Locate the cell with the specified text and output its (X, Y) center coordinate. 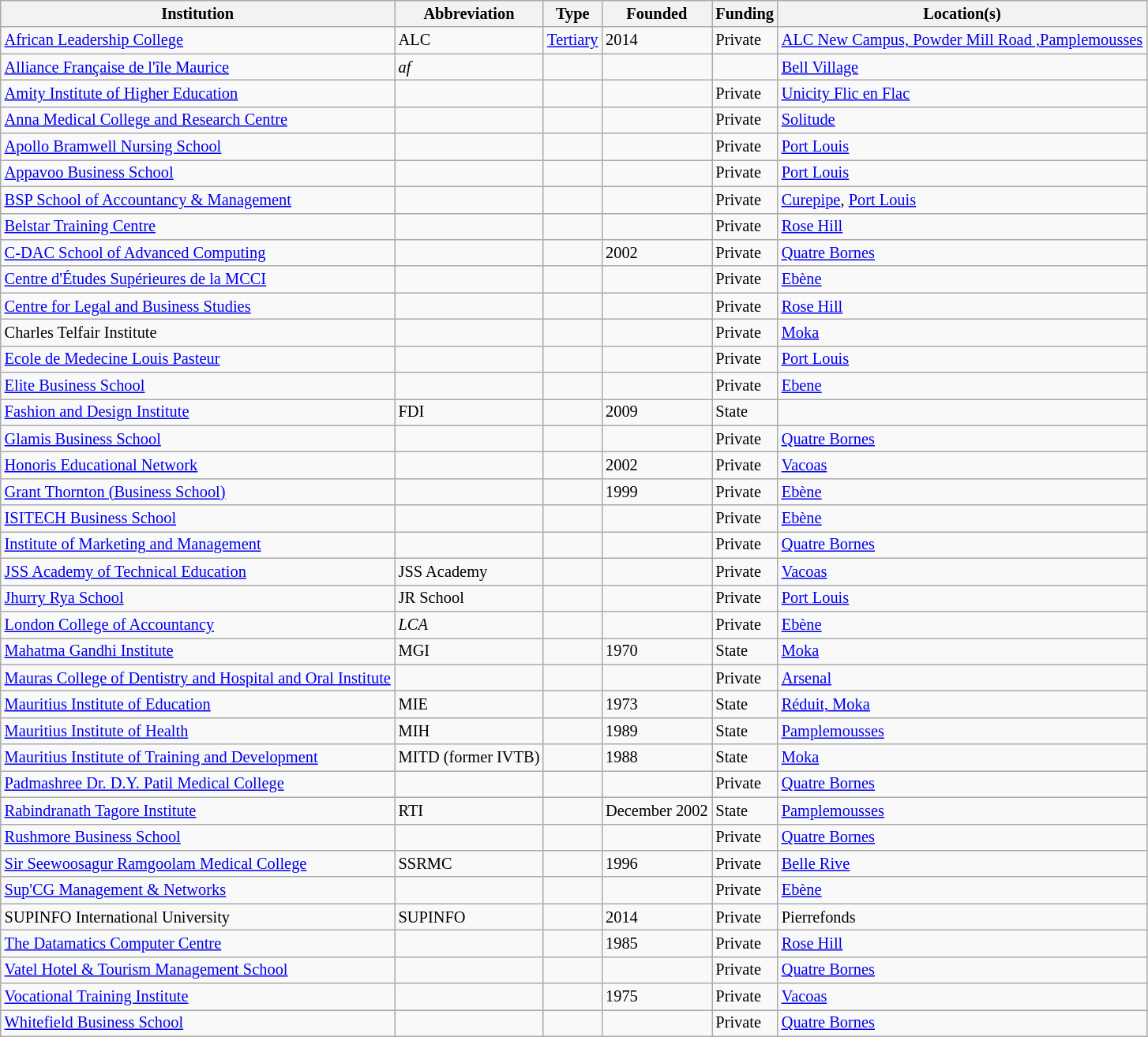
Location(s) (962, 13)
Solitude (962, 120)
ALC (469, 40)
Mahatma Gandhi Institute (197, 651)
Belle Rive (962, 863)
Mauritius Institute of Health (197, 731)
Vocational Training Institute (197, 997)
Glamis Business School (197, 439)
Mauritius Institute of Training and Development (197, 758)
Honoris Educational Network (197, 465)
1985 (657, 943)
SSRMC (469, 863)
1996 (657, 863)
ISITECH Business School (197, 518)
MIE (469, 704)
Elite Business School (197, 386)
Apollo Bramwell Nursing School (197, 147)
Amity Institute of Higher Education (197, 93)
BSP School of Accountancy & Management (197, 200)
Ebene (962, 386)
JR School (469, 598)
Unicity Flic en Flac (962, 93)
Pierrefonds (962, 917)
Arsenal (962, 678)
Réduit, Moka (962, 704)
MITD (former IVTB) (469, 758)
London College of Accountancy (197, 624)
Anna Medical College and Research Centre (197, 120)
1970 (657, 651)
Appavoo Business School (197, 173)
Funding (745, 13)
Founded (657, 13)
Belstar Training Centre (197, 226)
FDI (469, 412)
Jhurry Rya School (197, 598)
Bell Village (962, 67)
Centre for Legal and Business Studies (197, 306)
African Leadership College (197, 40)
Abbreviation (469, 13)
JSS Academy (469, 571)
Rushmore Business School (197, 837)
JSS Academy of Technical Education (197, 571)
2009 (657, 412)
1999 (657, 492)
Grant Thornton (Business School) (197, 492)
Alliance Française de l'île Maurice (197, 67)
1988 (657, 758)
Institution (197, 13)
The Datamatics Computer Centre (197, 943)
MIH (469, 731)
Institute of Marketing and Management (197, 545)
Fashion and Design Institute (197, 412)
Whitefield Business School (197, 1023)
Rabindranath Tagore Institute (197, 811)
Sir Seewoosagur Ramgoolam Medical College (197, 863)
Mauras College of Dentistry and Hospital and Oral Institute (197, 678)
Tertiary (572, 40)
Mauritius Institute of Education (197, 704)
Sup'CG Management & Networks (197, 890)
Type (572, 13)
Curepipe, Port Louis (962, 200)
ALC New Campus, Powder Mill Road ,Pamplemousses (962, 40)
1989 (657, 731)
LCA (469, 624)
MGI (469, 651)
December 2002 (657, 811)
RTI (469, 811)
Padmashree Dr. D.Y. Patil Medical College (197, 784)
1975 (657, 997)
SUPINFO International University (197, 917)
Vatel Hotel & Tourism Management School (197, 970)
af (469, 67)
Ecole de Medecine Louis Pasteur (197, 359)
Charles Telfair Institute (197, 332)
1973 (657, 704)
SUPINFO (469, 917)
Centre d'Études Supérieures de la MCCI (197, 279)
C-DAC School of Advanced Computing (197, 253)
